Pinpoint the cell where the given text exists, returning its [x, y] midpoint coordinate. 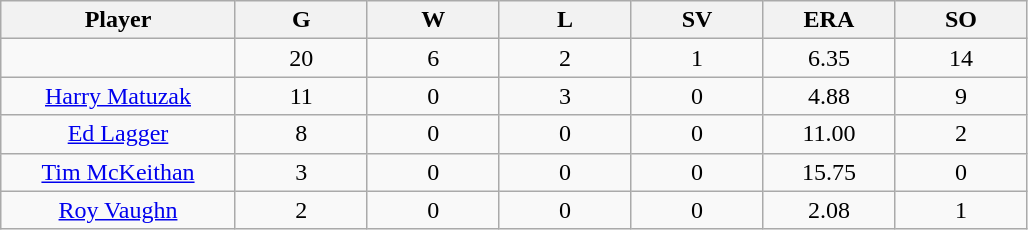
Tim McKeithan [118, 172]
15.75 [829, 172]
G [301, 20]
11.00 [829, 134]
6.35 [829, 58]
14 [961, 58]
Roy Vaughn [118, 210]
6 [433, 58]
Harry Matuzak [118, 96]
8 [301, 134]
Player [118, 20]
11 [301, 96]
9 [961, 96]
Ed Lagger [118, 134]
4.88 [829, 96]
2.08 [829, 210]
20 [301, 58]
W [433, 20]
SO [961, 20]
SV [697, 20]
ERA [829, 20]
L [565, 20]
